Capture the cell that displays the provided text and extract its [x, y] central coordinate. 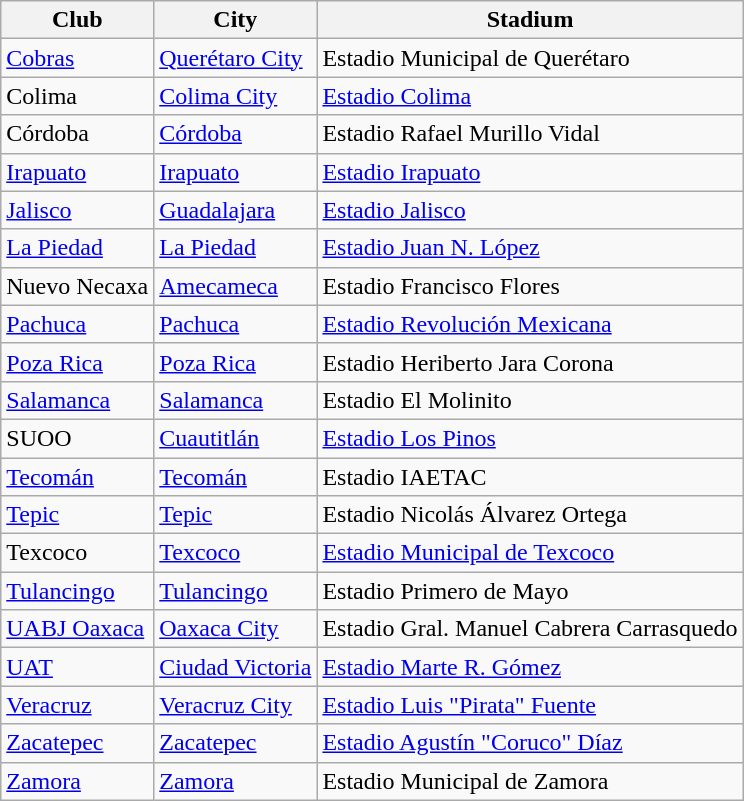
Estadio IAETAC [530, 477]
Estadio Los Pinos [530, 438]
Estadio Rafael Murillo Vidal [530, 134]
Estadio Marte R. Gómez [530, 667]
Estadio El Molinito [530, 400]
Colima [78, 96]
Estadio Municipal de Querétaro [530, 58]
Estadio Luis "Pirata" Fuente [530, 705]
Veracruz City [236, 705]
Veracruz [78, 705]
Querétaro City [236, 58]
Estadio Colima [530, 96]
Jalisco [78, 210]
UAT [78, 667]
Oaxaca City [236, 629]
City [236, 20]
Cuautitlán [236, 438]
Club [78, 20]
Amecameca [236, 286]
Cobras [78, 58]
Estadio Municipal de Texcoco [530, 553]
UABJ Oaxaca [78, 629]
Estadio Irapuato [530, 172]
Colima City [236, 96]
Guadalajara [236, 210]
Estadio Municipal de Zamora [530, 781]
Estadio Nicolás Álvarez Ortega [530, 515]
Estadio Juan N. López [530, 248]
Estadio Jalisco [530, 210]
Nuevo Necaxa [78, 286]
Estadio Primero de Mayo [530, 591]
Ciudad Victoria [236, 667]
Estadio Revolución Mexicana [530, 324]
Estadio Gral. Manuel Cabrera Carrasquedo [530, 629]
Estadio Agustín "Coruco" Díaz [530, 743]
Estadio Francisco Flores [530, 286]
Stadium [530, 20]
SUOO [78, 438]
Estadio Heriberto Jara Corona [530, 362]
